Find where the given text appears and provide that cell's center as (X, Y) coordinate. 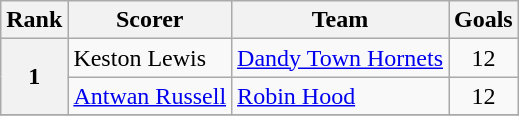
Goals (483, 20)
1 (34, 77)
Dandy Town Hornets (340, 58)
Scorer (150, 20)
Robin Hood (340, 96)
Rank (34, 20)
Antwan Russell (150, 96)
Team (340, 20)
Keston Lewis (150, 58)
